Detect which cell encompasses the target text, then output its [x, y] center coordinate. 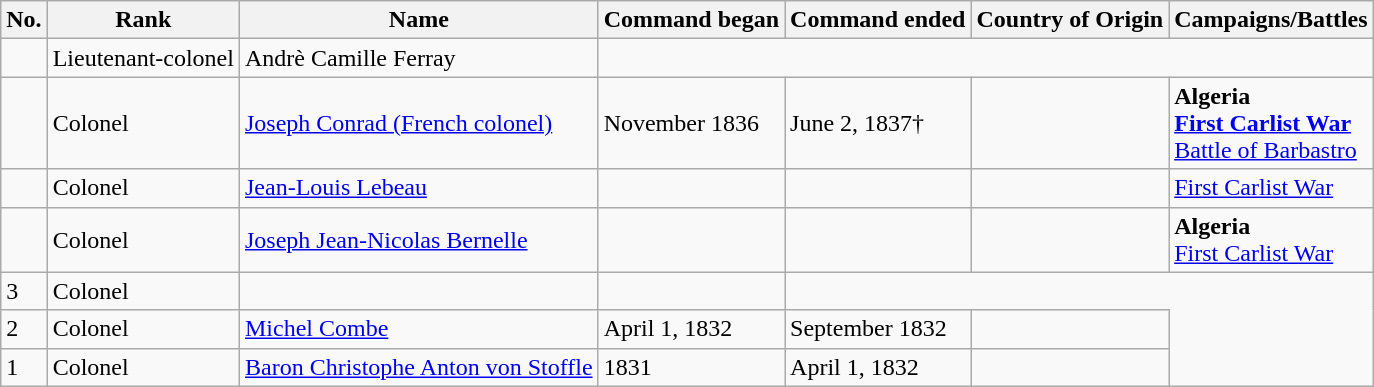
September 1832 [878, 329]
AlgeriaFirst Carlist WarBattle of Barbastro [1271, 123]
1 [24, 367]
June 2, 1837† [878, 123]
Campaigns/Battles [1271, 20]
Joseph Conrad (French colonel) [418, 123]
Joseph Jean-Nicolas Bernelle [418, 240]
Command ended [878, 20]
Country of Origin [1070, 20]
November 1836 [691, 123]
First Carlist War [1271, 188]
Name [418, 20]
2 [24, 329]
Andrè Camille Ferray [418, 58]
Command began [691, 20]
Rank [143, 20]
Lieutenant-colonel [143, 58]
Michel Combe [418, 329]
3 [24, 291]
Baron Christophe Anton von Stoffle [418, 367]
AlgeriaFirst Carlist War [1271, 240]
No. [24, 20]
1831 [691, 367]
Jean-Louis Lebeau [418, 188]
